Determine the (x, y) coordinate at the center of the cell enclosing the given text.  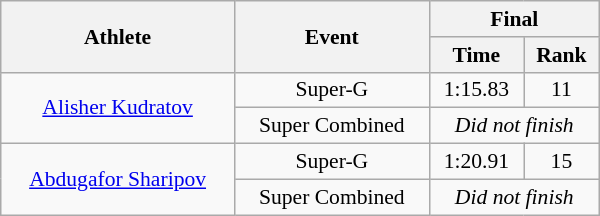
11 (562, 90)
Athlete (118, 36)
Alisher Kudratov (118, 108)
Final (514, 19)
Time (476, 55)
1:15.83 (476, 90)
15 (562, 162)
Rank (562, 55)
1:20.91 (476, 162)
Event (332, 36)
Abdugafor Sharipov (118, 180)
